Extract the (X, Y) coordinate from the center of the cell holding the provided text.  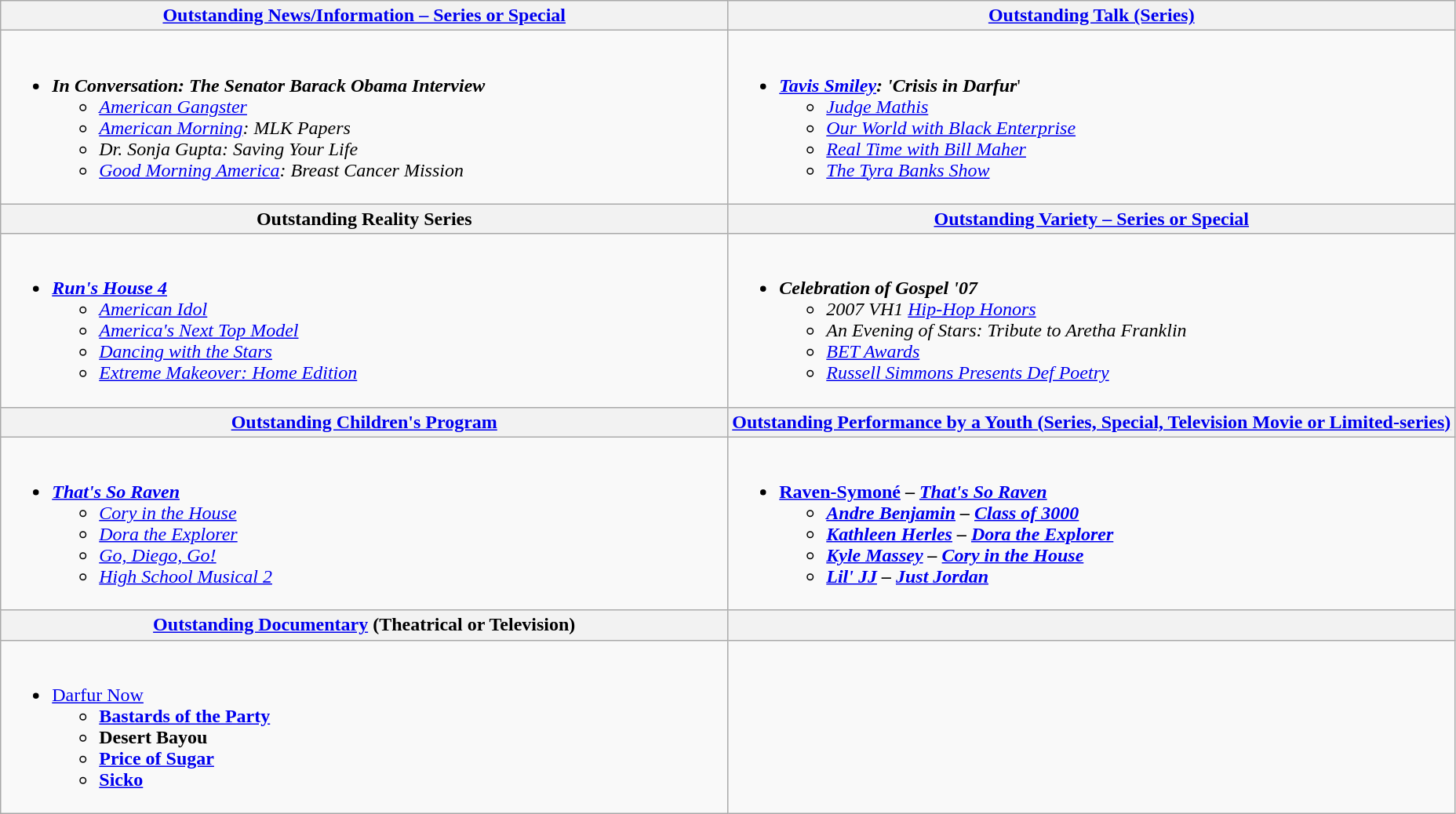
Tavis Smiley: 'Crisis in Darfur'Judge MathisOur World with Black EnterpriseReal Time with Bill MaherThe Tyra Banks Show (1092, 118)
Celebration of Gospel '072007 VH1 Hip-Hop HonorsAn Evening of Stars: Tribute to Aretha FranklinBET AwardsRussell Simmons Presents Def Poetry (1092, 320)
That's So RavenCory in the HouseDora the ExplorerGo, Diego, Go!High School Musical 2 (364, 524)
Outstanding Variety – Series or Special (1092, 219)
Outstanding Documentary (Theatrical or Television) (364, 625)
Darfur NowBastards of the PartyDesert BayouPrice of SugarSicko (364, 726)
Outstanding Talk (Series) (1092, 16)
Run's House 4American IdolAmerica's Next Top ModelDancing with the StarsExtreme Makeover: Home Edition (364, 320)
Outstanding Children's Program (364, 422)
Outstanding Performance by a Youth (Series, Special, Television Movie or Limited-series) (1092, 422)
Outstanding News/Information – Series or Special (364, 16)
Raven-Symoné – That's So RavenAndre Benjamin – Class of 3000Kathleen Herles – Dora the ExplorerKyle Massey – Cory in the HouseLil' JJ – Just Jordan (1092, 524)
Outstanding Reality Series (364, 219)
